Detect which cell encompasses the target text, then output its [x, y] center coordinate. 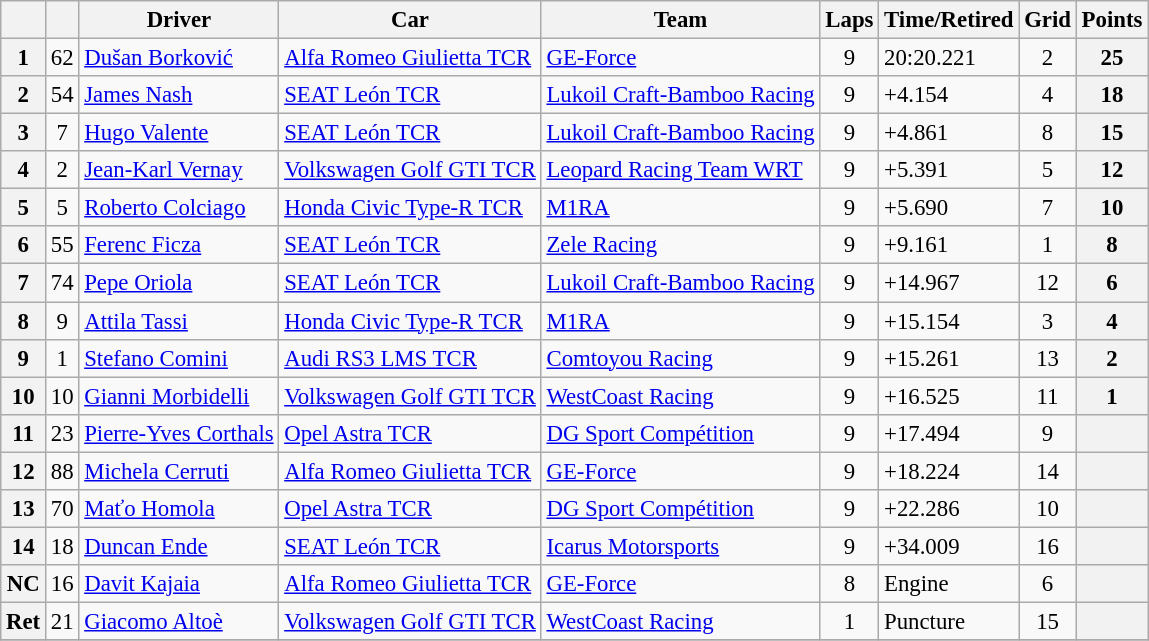
Davit Kajaia [179, 584]
Roberto Colciago [179, 208]
Attila Tassi [179, 321]
+9.161 [949, 245]
Michela Cerruti [179, 471]
55 [62, 245]
+5.690 [949, 208]
+4.861 [949, 133]
88 [62, 471]
25 [1112, 58]
74 [62, 283]
Laps [850, 20]
Zele Racing [680, 245]
Time/Retired [949, 20]
Grid [1048, 20]
Stefano Comini [179, 358]
+15.261 [949, 358]
Giacomo Altoè [179, 621]
+16.525 [949, 396]
Pierre-Yves Corthals [179, 433]
20:20.221 [949, 58]
Ret [24, 621]
Ferenc Ficza [179, 245]
23 [62, 433]
Duncan Ende [179, 546]
+17.494 [949, 433]
Leopard Racing Team WRT [680, 170]
Driver [179, 20]
70 [62, 509]
James Nash [179, 95]
Pepe Oriola [179, 283]
Engine [949, 584]
+34.009 [949, 546]
+15.154 [949, 321]
Car [410, 20]
54 [62, 95]
+4.154 [949, 95]
Maťo Homola [179, 509]
+18.224 [949, 471]
Jean-Karl Vernay [179, 170]
NC [24, 584]
Team [680, 20]
Dušan Borković [179, 58]
Puncture [949, 621]
+5.391 [949, 170]
Audi RS3 LMS TCR [410, 358]
Icarus Motorsports [680, 546]
Comtoyou Racing [680, 358]
+22.286 [949, 509]
Points [1112, 20]
Gianni Morbidelli [179, 396]
21 [62, 621]
+14.967 [949, 283]
Hugo Valente [179, 133]
62 [62, 58]
